Scan for the cell matching the given text and deliver its [X, Y] coordinate at center. 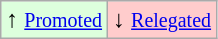
↓ Relegated [162, 20]
↑ Promoted [54, 20]
